Identify which cell holds the provided text, then report its [X, Y] central coordinate. 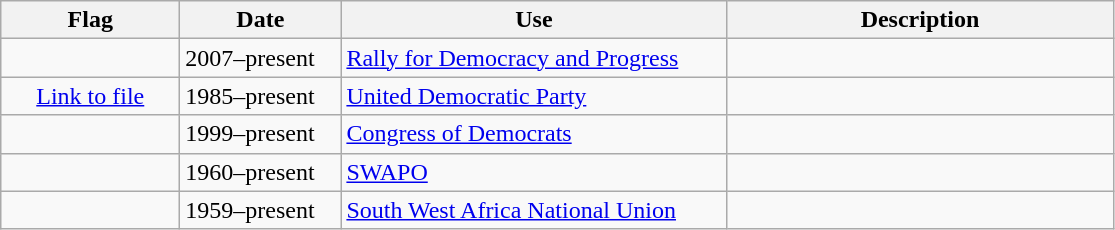
Flag [90, 20]
SWAPO [534, 172]
1985–present [260, 96]
Link to file [90, 96]
Description [920, 20]
Rally for Democracy and Progress [534, 58]
United Democratic Party [534, 96]
2007–present [260, 58]
Date [260, 20]
1999–present [260, 134]
1959–present [260, 210]
Congress of Democrats [534, 134]
Use [534, 20]
South West Africa National Union [534, 210]
1960–present [260, 172]
